Search for the cell housing the specified text and yield its [X, Y] center coordinate. 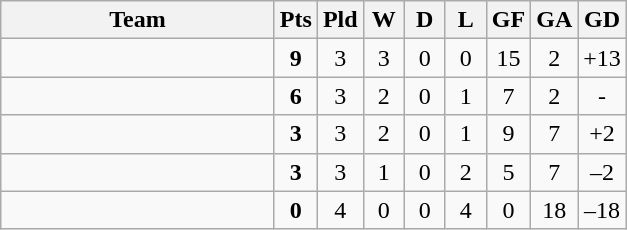
–18 [602, 210]
GA [554, 20]
Pts [296, 20]
GF [508, 20]
15 [508, 58]
W [384, 20]
18 [554, 210]
5 [508, 172]
L [466, 20]
6 [296, 96]
Pld [340, 20]
–2 [602, 172]
+13 [602, 58]
+2 [602, 134]
GD [602, 20]
D [424, 20]
- [602, 96]
Team [138, 20]
